Output the (X, Y) coordinate of the center of the cell containing the given text.  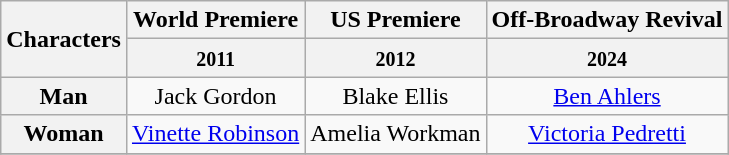
Man (64, 96)
Woman (64, 134)
Characters (64, 39)
2012 (396, 58)
Ben Ahlers (607, 96)
2024 (607, 58)
Vinette Robinson (215, 134)
Amelia Workman (396, 134)
World Premiere (215, 20)
Off-Broadway Revival (607, 20)
Victoria Pedretti (607, 134)
Jack Gordon (215, 96)
Blake Ellis (396, 96)
US Premiere (396, 20)
2011 (215, 58)
